Pinpoint the cell where the given text exists, returning its (x, y) midpoint coordinate. 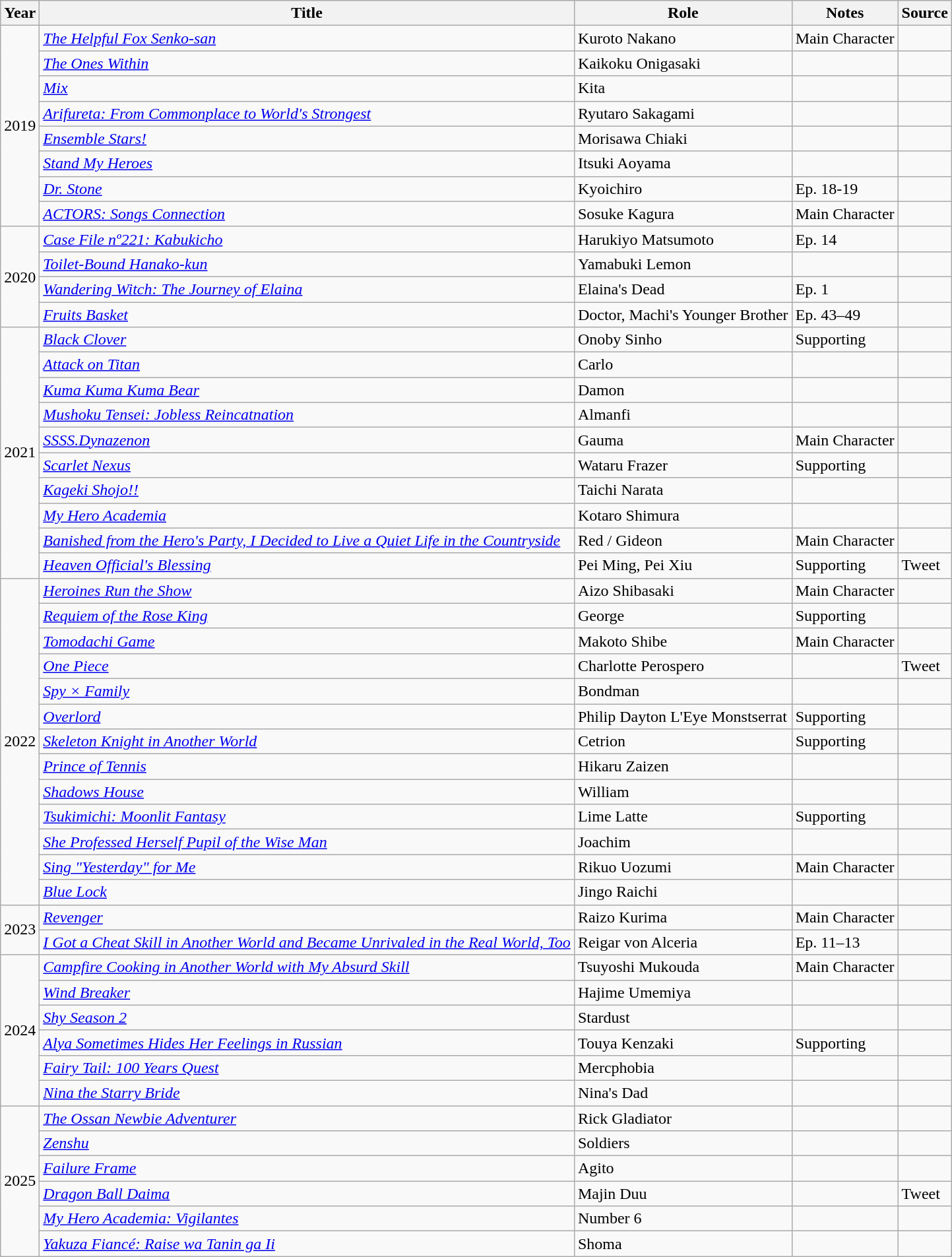
William (683, 792)
Case File nº221: Kabukicho (307, 239)
Doctor, Machi's Younger Brother (683, 315)
Campfire Cooking in Another World with My Absurd Skill (307, 967)
Kageki Shojo!! (307, 490)
Cetrion (683, 742)
Carlo (683, 365)
Stardust (683, 1017)
Revenger (307, 917)
The Ones Within (307, 63)
Kita (683, 88)
Zenshu (307, 1144)
Title (307, 13)
Joachim (683, 842)
Ensemble Stars! (307, 139)
Ep. 1 (844, 289)
My Hero Academia (307, 515)
Arifureta: From Commonplace to World's Strongest (307, 113)
Year (20, 13)
Hajime Umemiya (683, 992)
Jingo Raichi (683, 892)
Nina the Starry Bride (307, 1093)
Taichi Narata (683, 490)
Majin Duu (683, 1194)
Rikuo Uozumi (683, 867)
Source (925, 13)
Tsuyoshi Mukouda (683, 967)
Black Clover (307, 340)
Bondman (683, 691)
Scarlet Nexus (307, 465)
Wataru Frazer (683, 465)
Wandering Witch: The Journey of Elaina (307, 289)
Itsuki Aoyama (683, 164)
Damon (683, 390)
Tsukimichi: Moonlit Fantasy (307, 817)
Ep. 43–49 (844, 315)
Tomodachi Game (307, 641)
Hikaru Zaizen (683, 767)
Banished from the Hero's Party, I Decided to Live a Quiet Life in the Countryside (307, 540)
Dr. Stone (307, 189)
Ep. 14 (844, 239)
Fruits Basket (307, 315)
2023 (20, 930)
Kuroto Nakano (683, 38)
2021 (20, 453)
Nina's Dad (683, 1093)
Charlotte Perospero (683, 666)
Harukiyo Matsumoto (683, 239)
Heaven Official's Blessing (307, 565)
Kyoichiro (683, 189)
Touya Kenzaki (683, 1043)
Almanfi (683, 415)
Ep. 18-19 (844, 189)
Blue Lock (307, 892)
Kotaro Shimura (683, 515)
Kuma Kuma Kuma Bear (307, 390)
Heroines Run the Show (307, 591)
Mushoku Tensei: Jobless Reincatnation (307, 415)
Attack on Titan (307, 365)
Stand My Heroes (307, 164)
Red / Gideon (683, 540)
Failure Frame (307, 1169)
My Hero Academia: Vigilantes (307, 1219)
Elaina's Dead (683, 289)
Wind Breaker (307, 992)
Lime Latte (683, 817)
Notes (844, 13)
Pei Ming, Pei Xiu (683, 565)
Dragon Ball Daima (307, 1194)
Overlord (307, 716)
Toilet-Bound Hanako-kun (307, 264)
2025 (20, 1181)
One Piece (307, 666)
Requiem of the Rose King (307, 616)
Shoma (683, 1244)
George (683, 616)
Mix (307, 88)
2022 (20, 742)
Kaikoku Onigasaki (683, 63)
Shy Season 2 (307, 1017)
Ep. 11–13 (844, 942)
2020 (20, 276)
Soldiers (683, 1144)
Skeleton Knight in Another World (307, 742)
Yamabuki Lemon (683, 264)
2024 (20, 1030)
SSSS.Dynazenon (307, 440)
Mercphobia (683, 1068)
She Professed Herself Pupil of the Wise Man (307, 842)
Gauma (683, 440)
Aizo Shibasaki (683, 591)
ACTORS: Songs Connection (307, 214)
Raizo Kurima (683, 917)
Spy × Family (307, 691)
Rick Gladiator (683, 1118)
Agito (683, 1169)
Makoto Shibe (683, 641)
Reigar von Alceria (683, 942)
Role (683, 13)
Number 6 (683, 1219)
Sosuke Kagura (683, 214)
Morisawa Chiaki (683, 139)
The Ossan Newbie Adventurer (307, 1118)
Yakuza Fiancé: Raise wa Tanin ga Ii (307, 1244)
Shadows House (307, 792)
2019 (20, 126)
Alya Sometimes Hides Her Feelings in Russian (307, 1043)
The Helpful Fox Senko-san (307, 38)
I Got a Cheat Skill in Another World and Became Unrivaled in the Real World, Too (307, 942)
Fairy Tail: 100 Years Quest (307, 1068)
Sing "Yesterday" for Me (307, 867)
Prince of Tennis (307, 767)
Philip Dayton L'Eye Monstserrat (683, 716)
Ryutaro Sakagami (683, 113)
Onoby Sinho (683, 340)
